Return [X, Y] of the center of cell containing provided text 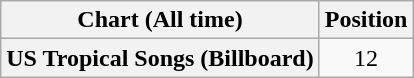
Position [366, 20]
US Tropical Songs (Billboard) [160, 58]
Chart (All time) [160, 20]
12 [366, 58]
